For the text-containing cell, return its midpoint in [X, Y] coordinate format. 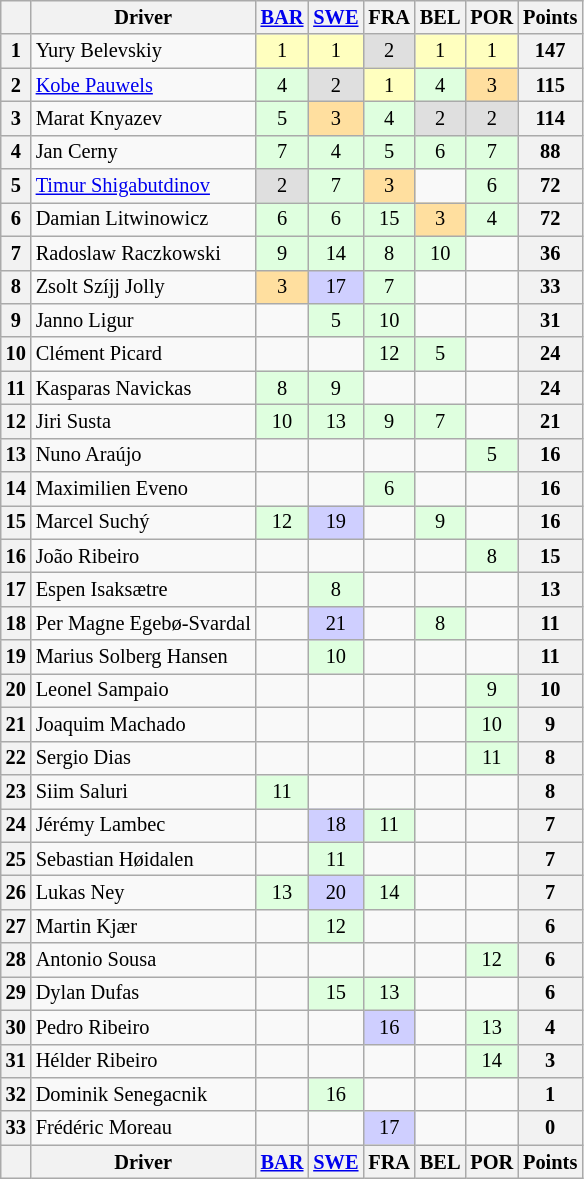
Dylan Dufas [144, 993]
26 [16, 892]
Joaquim Machado [144, 724]
Siim Saluri [144, 791]
0 [550, 1128]
Pedro Ribeiro [144, 1027]
27 [16, 926]
147 [550, 51]
Maximilien Eveno [144, 489]
João Ribeiro [144, 556]
Yury Belevskiy [144, 51]
Antonio Sousa [144, 960]
Jan Cerny [144, 152]
Lukas Ney [144, 892]
Zsolt Szíjj Jolly [144, 287]
22 [16, 758]
Marcel Suchý [144, 522]
Leonel Sampaio [144, 690]
Marius Solberg Hansen [144, 657]
Radoslaw Raczkowski [144, 253]
25 [16, 859]
Marat Knyazev [144, 118]
Sebastian Høidalen [144, 859]
Nuno Araújo [144, 455]
115 [550, 85]
Damian Litwinowicz [144, 219]
Dominik Senegacnik [144, 1094]
36 [550, 253]
Sergio Dias [144, 758]
Jérémy Lambec [144, 825]
Hélder Ribeiro [144, 1061]
28 [16, 960]
Martin Kjær [144, 926]
Janno Ligur [144, 320]
30 [16, 1027]
Kobe Pauwels [144, 85]
Kasparas Navickas [144, 388]
Timur Shigabutdinov [144, 186]
Jiri Susta [144, 421]
23 [16, 791]
32 [16, 1094]
Frédéric Moreau [144, 1128]
Per Magne Egebø-Svardal [144, 623]
114 [550, 118]
88 [550, 152]
Espen Isaksætre [144, 589]
Clément Picard [144, 354]
29 [16, 993]
